Extract the (x, y) coordinate from the center of the cell holding the provided text.  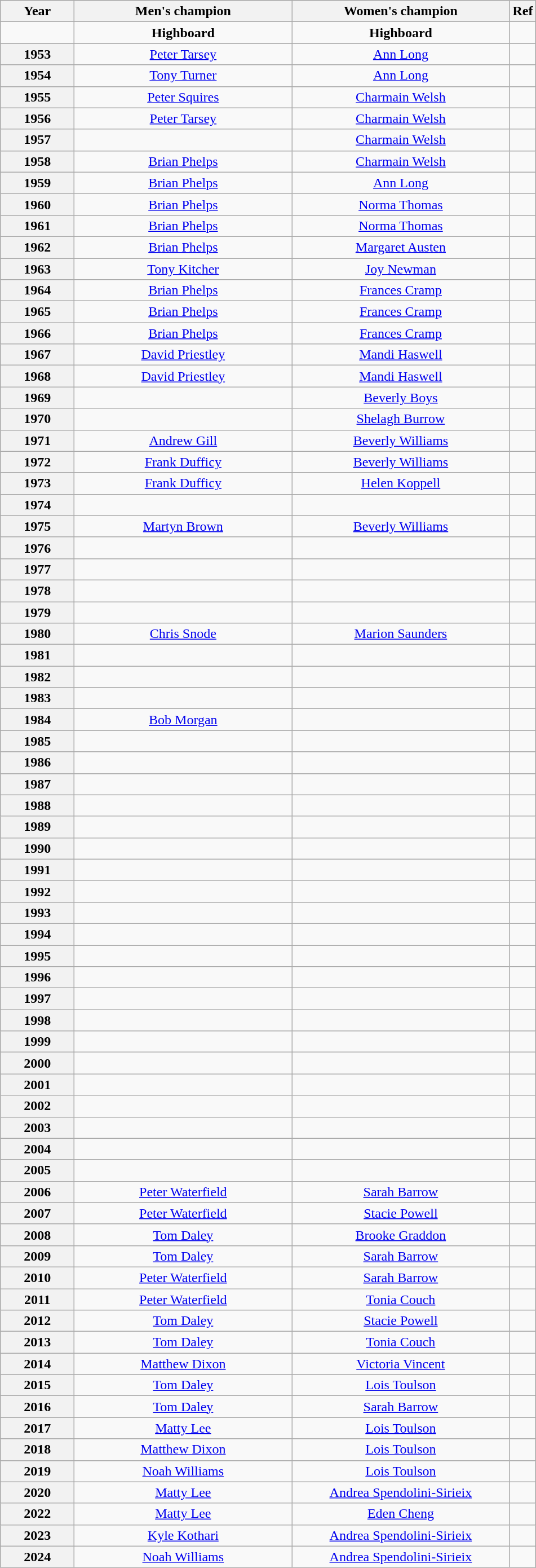
Helen Koppell (401, 483)
1996 (37, 977)
1965 (37, 312)
1975 (37, 526)
2014 (37, 1364)
1961 (37, 226)
1978 (37, 591)
1968 (37, 376)
1963 (37, 269)
1977 (37, 569)
1962 (37, 247)
Men's champion (183, 11)
Bob Morgan (183, 720)
2017 (37, 1428)
1966 (37, 333)
Andrew Gill (183, 441)
2000 (37, 1063)
2009 (37, 1256)
Ref (523, 11)
Margaret Austen (401, 247)
Joy Newman (401, 269)
1958 (37, 161)
1957 (37, 140)
2022 (37, 1514)
1991 (37, 870)
1956 (37, 118)
1981 (37, 655)
1954 (37, 76)
1999 (37, 1042)
2020 (37, 1492)
2005 (37, 1170)
Beverly Boys (401, 398)
Martyn Brown (183, 526)
2016 (37, 1407)
1974 (37, 505)
1989 (37, 827)
2023 (37, 1535)
1992 (37, 891)
1983 (37, 698)
1988 (37, 805)
1970 (37, 419)
2006 (37, 1192)
1990 (37, 848)
1960 (37, 204)
Year (37, 11)
1971 (37, 441)
2004 (37, 1149)
2019 (37, 1471)
1984 (37, 720)
1998 (37, 1020)
1982 (37, 677)
1997 (37, 999)
1980 (37, 634)
1967 (37, 355)
1969 (37, 398)
2015 (37, 1385)
2003 (37, 1127)
1964 (37, 290)
1987 (37, 784)
Chris Snode (183, 634)
1959 (37, 183)
Eden Cheng (401, 1514)
1955 (37, 97)
2007 (37, 1213)
1972 (37, 462)
2008 (37, 1235)
1986 (37, 763)
Kyle Kothari (183, 1535)
Brooke Graddon (401, 1235)
1979 (37, 612)
2010 (37, 1278)
2018 (37, 1450)
1993 (37, 913)
Victoria Vincent (401, 1364)
2012 (37, 1321)
Tony Kitcher (183, 269)
2001 (37, 1085)
2024 (37, 1557)
2002 (37, 1106)
1995 (37, 956)
Women's champion (401, 11)
Peter Squires (183, 97)
1953 (37, 54)
Tony Turner (183, 76)
1976 (37, 548)
2013 (37, 1342)
1973 (37, 483)
2011 (37, 1299)
Marion Saunders (401, 634)
1985 (37, 741)
Shelagh Burrow (401, 419)
1994 (37, 934)
